Locate the cell with the specified text and output its [x, y] center coordinate. 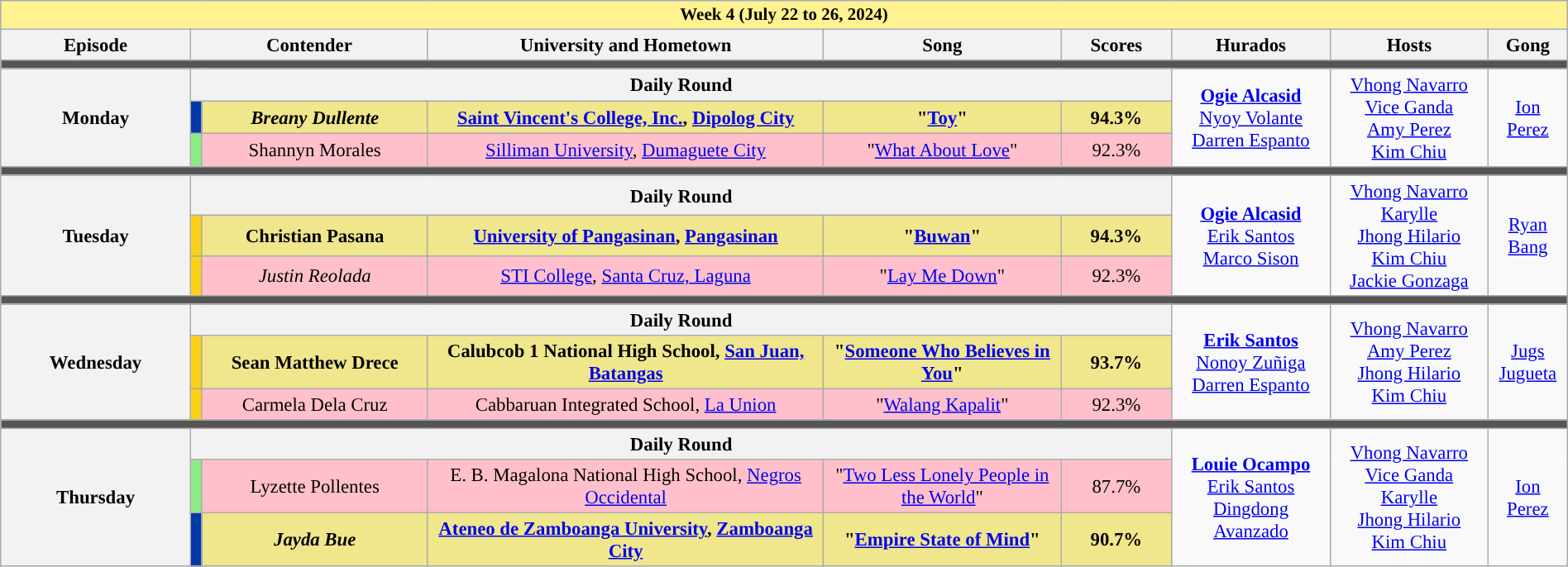
"What About Love" [943, 150]
Jayda Bue [314, 541]
"Someone Who Believes in You" [943, 362]
Contender [309, 45]
STI College, Santa Cruz, Laguna [625, 276]
Louie OcampoErik SantosDingdong Avanzado [1250, 498]
Vhong NavarroKarylleJhong HilarioKim ChiuJackie Gonzaga [1409, 236]
Jugs Jugueta [1528, 362]
Calubcob 1 National High School, San Juan, Batangas [625, 362]
Saint Vincent's College, Inc., Dipolog City [625, 118]
E. B. Magalona National High School, Negros Occidental [625, 486]
Ryan Bang [1528, 236]
Vhong NavarroAmy PerezJhong HilarioKim Chiu [1409, 362]
Scores [1116, 45]
Lyzette Pollentes [314, 486]
Ogie AlcasidErik SantosMarco Sison [1250, 236]
93.7% [1116, 362]
Vhong NavarroVice GandaKarylleJhong HilarioKim Chiu [1409, 498]
Cabbaruan Integrated School, La Union [625, 405]
Justin Reolada [314, 276]
"Lay Me Down" [943, 276]
Monday [96, 117]
Erik SantosNonoy ZuñigaDarren Espanto [1250, 362]
Tuesday [96, 236]
Shannyn Morales [314, 150]
Silliman University, Dumaguete City [625, 150]
"Empire State of Mind" [943, 541]
Gong [1528, 45]
"Two Less Lonely People in the World" [943, 486]
Carmela Dela Cruz [314, 405]
Week 4 (July 22 to 26, 2024) [784, 15]
University of Pangasinan, Pangasinan [625, 236]
Ogie AlcasidNyoy VolanteDarren Espanto [1250, 117]
Hurados [1250, 45]
"Toy" [943, 118]
Thursday [96, 498]
"Buwan" [943, 236]
Sean Matthew Drece [314, 362]
Episode [96, 45]
Christian Pasana [314, 236]
Song [943, 45]
Hosts [1409, 45]
87.7% [1116, 486]
90.7% [1116, 541]
University and Hometown [625, 45]
Ateneo de Zamboanga University, Zamboanga City [625, 541]
Wednesday [96, 362]
"Walang Kapalit" [943, 405]
Vhong NavarroVice GandaAmy PerezKim Chiu [1409, 117]
Breany Dullente [314, 118]
